Provide the [X, Y] coordinate of the cell's center where the given text is located.  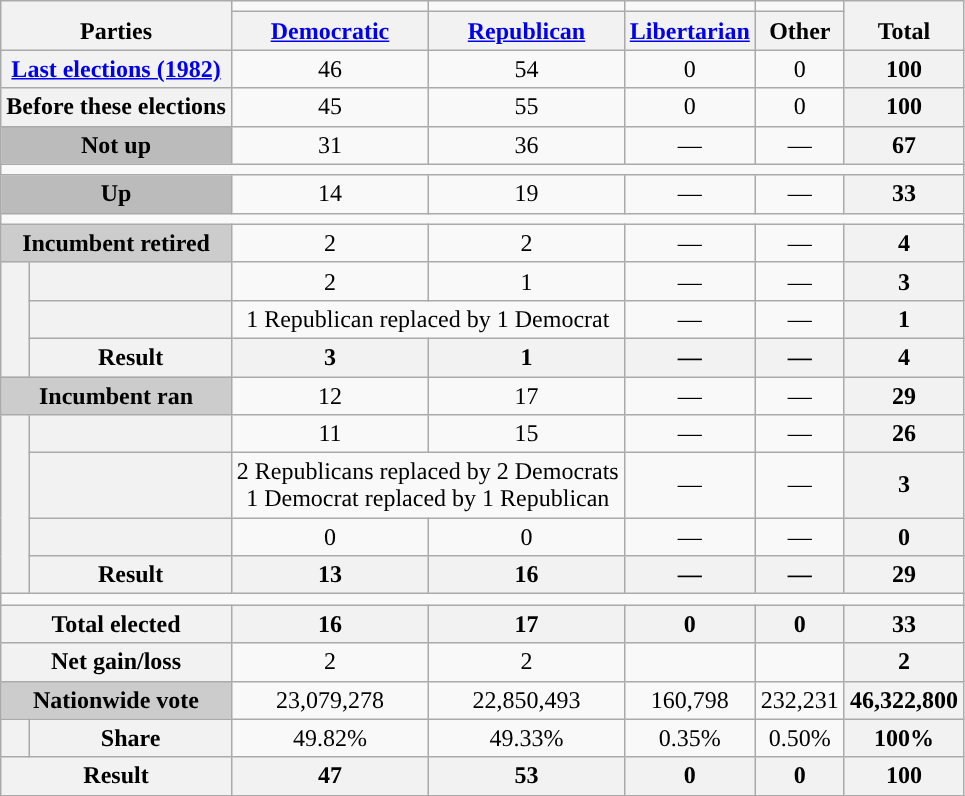
Democratic [330, 31]
232,231 [800, 700]
Up [116, 194]
14 [330, 194]
22,850,493 [527, 700]
Share [130, 738]
11 [330, 434]
26 [904, 434]
23,079,278 [330, 700]
13 [330, 575]
0.35% [690, 738]
67 [904, 145]
19 [527, 194]
36 [527, 145]
15 [527, 434]
100% [904, 738]
Libertarian [690, 31]
49.82% [330, 738]
12 [330, 395]
Parties [116, 26]
Republican [527, 31]
55 [527, 107]
46,322,800 [904, 700]
Other [800, 31]
Before these elections [116, 107]
46 [330, 69]
Incumbent retired [116, 243]
0.50% [800, 738]
Net gain/loss [116, 662]
Nationwide vote [116, 700]
2 Republicans replaced by 2 Democrats 1 Democrat replaced by 1 Republican [428, 486]
1 Republican replaced by 1 Democrat [428, 319]
Last elections (1982) [116, 69]
49.33% [527, 738]
Not up [116, 145]
45 [330, 107]
Total [904, 26]
160,798 [690, 700]
47 [330, 776]
Total elected [116, 624]
Incumbent ran [116, 395]
53 [527, 776]
54 [527, 69]
31 [330, 145]
